Search for the cell housing the specified text and yield its [x, y] center coordinate. 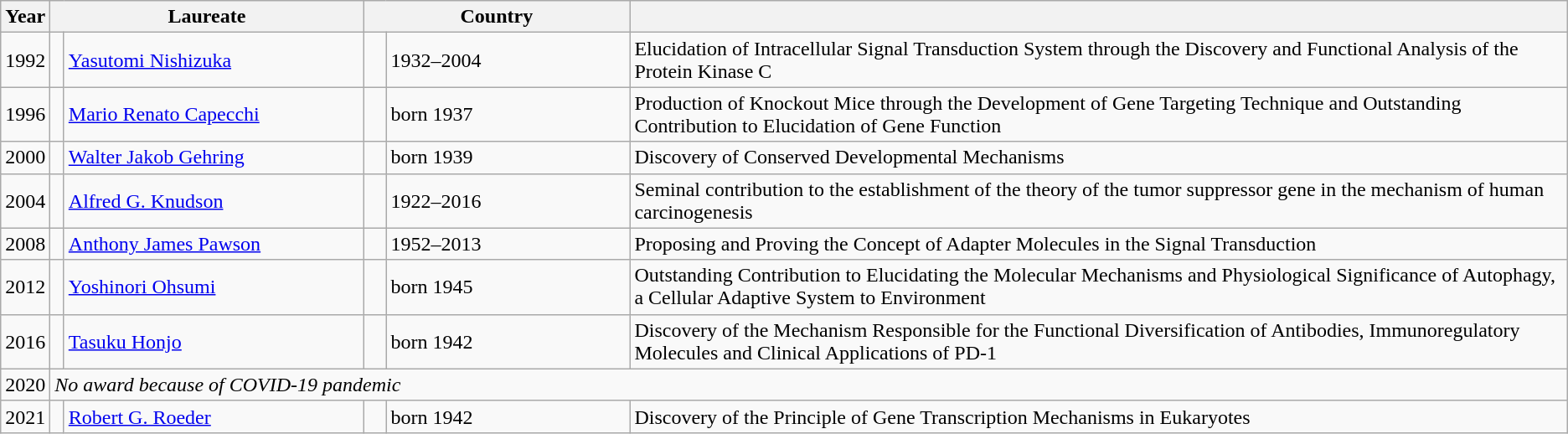
2004 [25, 201]
Laureate [207, 17]
born 1945 [508, 287]
born 1939 [508, 158]
Yasutomi Nishizuka [214, 60]
born 1937 [508, 114]
2020 [25, 385]
Alfred G. Knudson [214, 201]
Elucidation of Intracellular Signal Transduction System through the Discovery and Functional Analysis of the Protein Kinase C [1099, 60]
2008 [25, 244]
2000 [25, 158]
Yoshinori Ohsumi [214, 287]
Mario Renato Capecchi [214, 114]
Anthony James Pawson [214, 244]
Discovery of the Principle of Gene Transcription Mechanisms in Eukaryotes [1099, 416]
Seminal contribution to the establishment of the theory of the tumor suppressor gene in the mechanism of human carcinogenesis [1099, 201]
1932–2004 [508, 60]
Proposing and Proving the Concept of Adapter Molecules in the Signal Transduction [1099, 244]
Country [497, 17]
Tasuku Honjo [214, 342]
1952–2013 [508, 244]
1992 [25, 60]
1922–2016 [508, 201]
2021 [25, 416]
2012 [25, 287]
Production of Knockout Mice through the Development of Gene Targeting Technique and Outstanding Contribution to Elucidation of Gene Function [1099, 114]
1996 [25, 114]
Discovery of Conserved Developmental Mechanisms [1099, 158]
Walter Jakob Gehring [214, 158]
No award because of COVID-19 pandemic [809, 385]
2016 [25, 342]
Discovery of the Mechanism Responsible for the Functional Diversification of Antibodies, Immunoregulatory Molecules and Clinical Applications of PD-1 [1099, 342]
Year [25, 17]
Robert G. Roeder [214, 416]
